Identify which cell holds the provided text, then report its [X, Y] central coordinate. 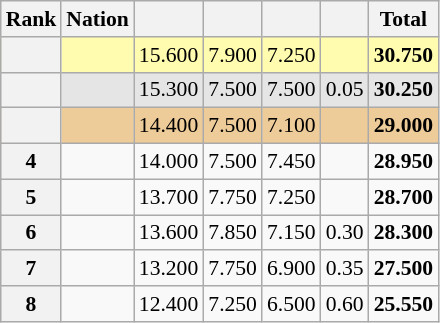
29.000 [404, 126]
7.100 [292, 126]
28.700 [404, 197]
13.700 [168, 197]
0.60 [345, 304]
30.750 [404, 55]
7 [32, 269]
8 [32, 304]
13.600 [168, 233]
27.500 [404, 269]
13.200 [168, 269]
6.500 [292, 304]
Total [404, 19]
4 [32, 162]
12.400 [168, 304]
Nation [97, 19]
30.250 [404, 90]
14.400 [168, 126]
Rank [32, 19]
28.300 [404, 233]
25.550 [404, 304]
15.300 [168, 90]
15.600 [168, 55]
0.35 [345, 269]
7.850 [232, 233]
6.900 [292, 269]
0.30 [345, 233]
6 [32, 233]
5 [32, 197]
0.05 [345, 90]
7.150 [292, 233]
28.950 [404, 162]
14.000 [168, 162]
7.450 [292, 162]
7.900 [232, 55]
